Return the [x, y] coordinate for the center point of the cell that contains the specified text.  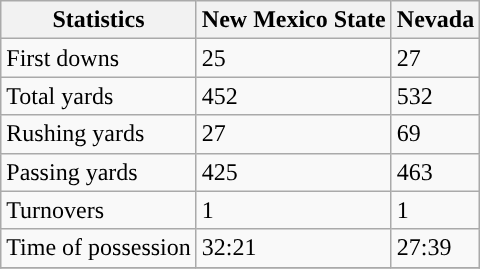
452 [294, 96]
Total yards [99, 96]
Statistics [99, 20]
Rushing yards [99, 134]
Time of possession [99, 248]
Nevada [435, 20]
Turnovers [99, 210]
First downs [99, 58]
69 [435, 134]
Passing yards [99, 172]
New Mexico State [294, 20]
25 [294, 58]
532 [435, 96]
463 [435, 172]
425 [294, 172]
32:21 [294, 248]
27:39 [435, 248]
